Locate the cell with the specified text and output its (X, Y) center coordinate. 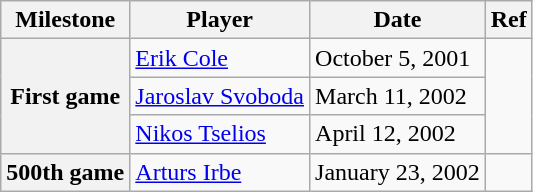
October 5, 2001 (398, 58)
April 12, 2002 (398, 134)
Ref (508, 20)
Milestone (66, 20)
Player (220, 20)
Arturs Irbe (220, 172)
First game (66, 96)
January 23, 2002 (398, 172)
Nikos Tselios (220, 134)
Erik Cole (220, 58)
Jaroslav Svoboda (220, 96)
500th game (66, 172)
March 11, 2002 (398, 96)
Date (398, 20)
